Capture the cell that displays the provided text and extract its (X, Y) central coordinate. 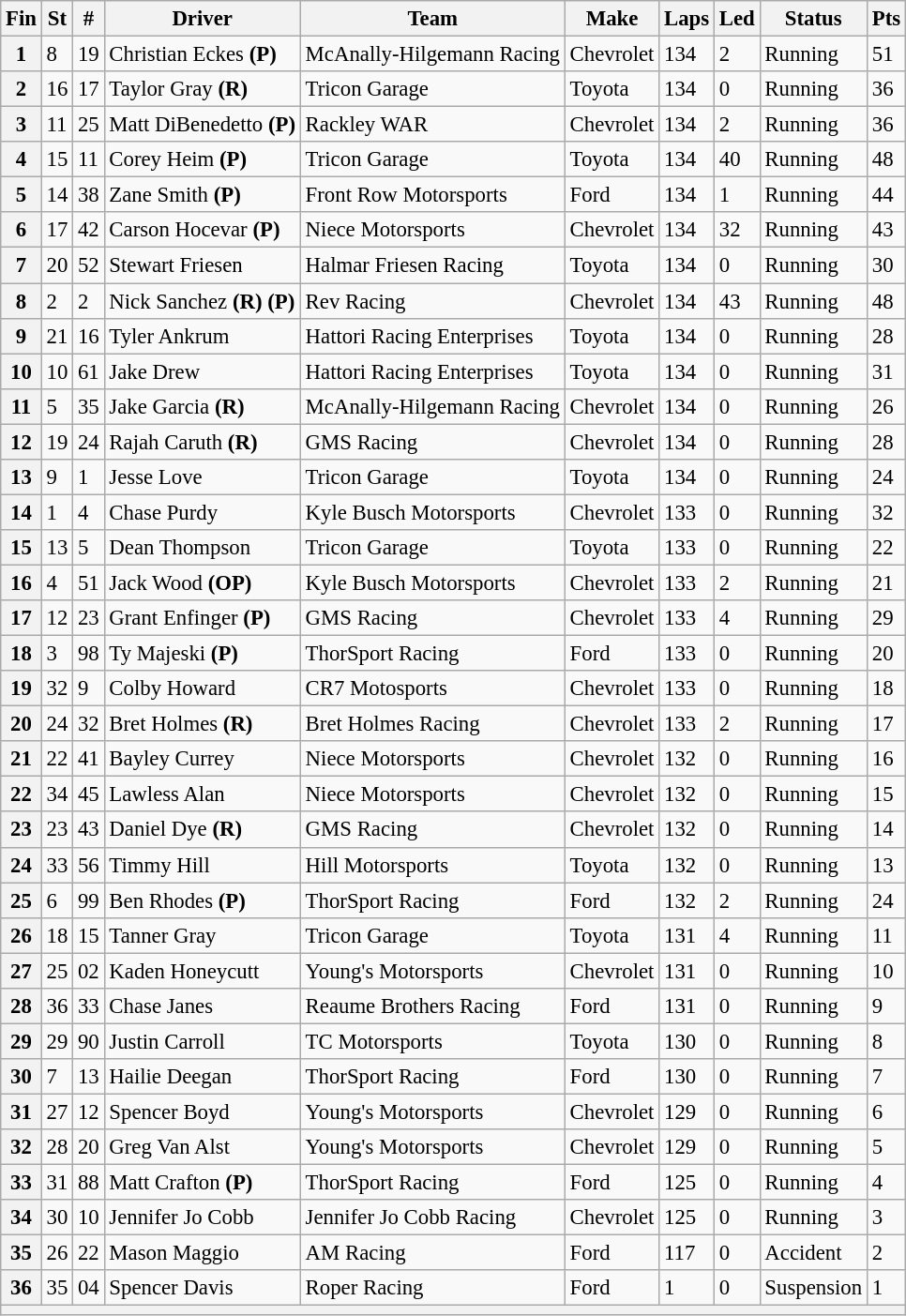
Status (813, 19)
Bret Holmes Racing (432, 724)
04 (88, 1288)
Reaume Brothers Racing (432, 1006)
117 (687, 1253)
44 (885, 195)
Lawless Alan (203, 794)
Grant Enfinger (P) (203, 618)
45 (88, 794)
Justin Carroll (203, 1041)
TC Motorsports (432, 1041)
Rajah Caruth (R) (203, 442)
42 (88, 230)
Jesse Love (203, 477)
Matt DiBenedetto (P) (203, 125)
Mason Maggio (203, 1253)
Jennifer Jo Cobb (203, 1218)
Greg Van Alst (203, 1147)
Jack Wood (OP) (203, 582)
Daniel Dye (R) (203, 830)
Corey Heim (P) (203, 159)
Bayley Currey (203, 759)
Zane Smith (P) (203, 195)
Ben Rhodes (P) (203, 900)
Tanner Gray (203, 935)
38 (88, 195)
Hailie Deegan (203, 1077)
Timmy Hill (203, 865)
40 (737, 159)
St (56, 19)
Driver (203, 19)
Stewart Friesen (203, 265)
Jake Drew (203, 371)
Rev Racing (432, 301)
61 (88, 371)
Chase Janes (203, 1006)
Rackley WAR (432, 125)
Front Row Motorsports (432, 195)
Accident (813, 1253)
Colby Howard (203, 688)
Ty Majeski (P) (203, 654)
98 (88, 654)
Jake Garcia (R) (203, 406)
02 (88, 971)
Christian Eckes (P) (203, 54)
Taylor Gray (R) (203, 89)
88 (88, 1183)
Carson Hocevar (P) (203, 230)
AM Racing (432, 1253)
Bret Holmes (R) (203, 724)
Jennifer Jo Cobb Racing (432, 1218)
Chase Purdy (203, 512)
Suspension (813, 1288)
Spencer Davis (203, 1288)
CR7 Motosports (432, 688)
Laps (687, 19)
56 (88, 865)
41 (88, 759)
Nick Sanchez (R) (P) (203, 301)
Pts (885, 19)
Make (612, 19)
Tyler Ankrum (203, 336)
Spencer Boyd (203, 1112)
52 (88, 265)
Team (432, 19)
Fin (22, 19)
Hill Motorsports (432, 865)
Halmar Friesen Racing (432, 265)
Dean Thompson (203, 548)
# (88, 19)
90 (88, 1041)
Kaden Honeycutt (203, 971)
Matt Crafton (P) (203, 1183)
99 (88, 900)
Roper Racing (432, 1288)
Led (737, 19)
